Determine the (x, y) coordinate at the center of the cell enclosing the given text.  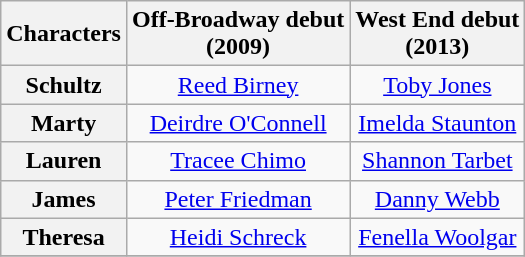
Marty (64, 123)
Fenella Woolgar (438, 237)
Characters (64, 34)
Off-Broadway debut (2009) (238, 34)
West End debut (2013) (438, 34)
Tracee Chimo (238, 161)
James (64, 199)
Deirdre O'Connell (238, 123)
Theresa (64, 237)
Imelda Staunton (438, 123)
Peter Friedman (238, 199)
Shannon Tarbet (438, 161)
Heidi Schreck (238, 237)
Reed Birney (238, 85)
Danny Webb (438, 199)
Lauren (64, 161)
Toby Jones (438, 85)
Schultz (64, 85)
